Capture the cell that displays the provided text and extract its [X, Y] central coordinate. 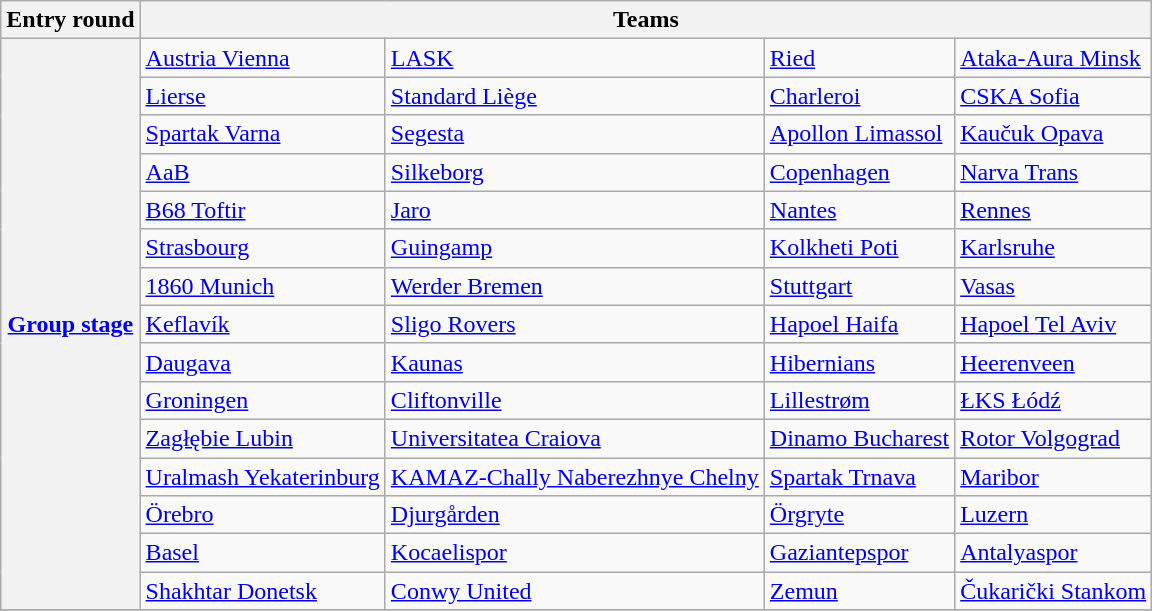
Stuttgart [859, 286]
Jaro [574, 210]
Sligo Rovers [574, 324]
Shakhtar Donetsk [262, 591]
Daugava [262, 362]
Kocaelispor [574, 553]
Maribor [1054, 477]
Rennes [1054, 210]
Zagłębie Lubin [262, 438]
Kaučuk Opava [1054, 134]
ŁKS Łódź [1054, 400]
Hapoel Tel Aviv [1054, 324]
Hibernians [859, 362]
CSKA Sofia [1054, 96]
Dinamo Bucharest [859, 438]
Heerenveen [1054, 362]
Cliftonville [574, 400]
Groningen [262, 400]
Keflavík [262, 324]
Kolkheti Poti [859, 248]
Lillestrøm [859, 400]
Apollon Limassol [859, 134]
Segesta [574, 134]
Austria Vienna [262, 58]
Antalyaspor [1054, 553]
Nantes [859, 210]
Universitatea Craiova [574, 438]
Kaunas [574, 362]
Luzern [1054, 515]
Vasas [1054, 286]
Ataka-Aura Minsk [1054, 58]
Conwy United [574, 591]
B68 Toftir [262, 210]
Strasbourg [262, 248]
Spartak Varna [262, 134]
Ried [859, 58]
LASK [574, 58]
Čukarički Stankom [1054, 591]
Entry round [70, 20]
Werder Bremen [574, 286]
AaB [262, 172]
Guingamp [574, 248]
Hapoel Haifa [859, 324]
Silkeborg [574, 172]
Karlsruhe [1054, 248]
Group stage [70, 324]
Örgryte [859, 515]
Örebro [262, 515]
1860 Munich [262, 286]
Uralmash Yekaterinburg [262, 477]
Gaziantepspor [859, 553]
Djurgården [574, 515]
Standard Liège [574, 96]
Basel [262, 553]
Narva Trans [1054, 172]
Teams [646, 20]
Spartak Trnava [859, 477]
Charleroi [859, 96]
Rotor Volgograd [1054, 438]
KAMAZ-Chally Naberezhnye Chelny [574, 477]
Lierse [262, 96]
Copenhagen [859, 172]
Zemun [859, 591]
